For the text-containing cell, return its midpoint in (x, y) coordinate format. 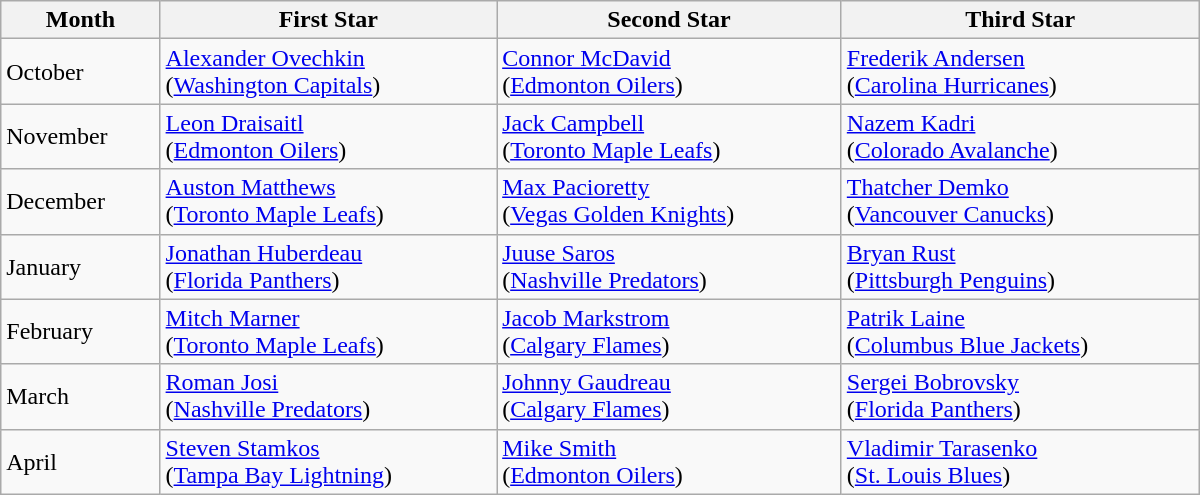
Max Pacioretty(Vegas Golden Knights) (670, 202)
Jacob Markstrom(Calgary Flames) (670, 332)
March (80, 396)
Jonathan Huberdeau(Florida Panthers) (328, 266)
Juuse Saros(Nashville Predators) (670, 266)
Steven Stamkos(Tampa Bay Lightning) (328, 462)
Mike Smith(Edmonton Oilers) (670, 462)
Bryan Rust(Pittsburgh Penguins) (1020, 266)
Roman Josi(Nashville Predators) (328, 396)
First Star (328, 20)
Month (80, 20)
October (80, 72)
Leon Draisaitl(Edmonton Oilers) (328, 136)
Jack Campbell(Toronto Maple Leafs) (670, 136)
January (80, 266)
Patrik Laine(Columbus Blue Jackets) (1020, 332)
Second Star (670, 20)
February (80, 332)
Johnny Gaudreau(Calgary Flames) (670, 396)
Thatcher Demko(Vancouver Canucks) (1020, 202)
April (80, 462)
Vladimir Tarasenko(St. Louis Blues) (1020, 462)
Mitch Marner(Toronto Maple Leafs) (328, 332)
Auston Matthews(Toronto Maple Leafs) (328, 202)
Third Star (1020, 20)
November (80, 136)
December (80, 202)
Alexander Ovechkin(Washington Capitals) (328, 72)
Nazem Kadri(Colorado Avalanche) (1020, 136)
Frederik Andersen(Carolina Hurricanes) (1020, 72)
Connor McDavid(Edmonton Oilers) (670, 72)
Sergei Bobrovsky(Florida Panthers) (1020, 396)
